Provide the (x, y) coordinate of the cell's center where the given text is located.  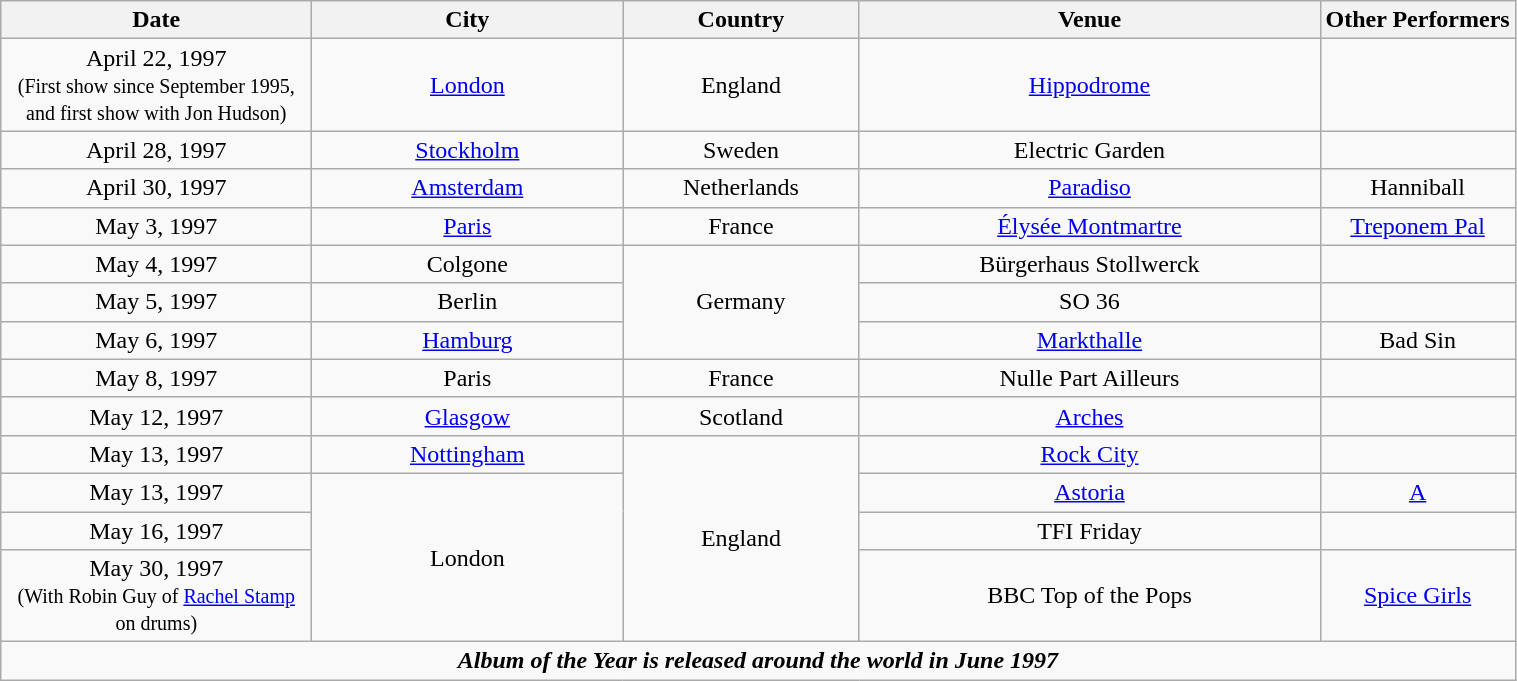
A (1418, 492)
City (468, 20)
Date (156, 20)
Rock City (1090, 454)
May 6, 1997 (156, 340)
TFI Friday (1090, 531)
Germany (741, 302)
SO 36 (1090, 302)
Scotland (741, 416)
May 3, 1997 (156, 226)
Astoria (1090, 492)
Sweden (741, 150)
Arches (1090, 416)
Spice Girls (1418, 596)
Country (741, 20)
BBC Top of the Pops (1090, 596)
Bürgerhaus Stollwerck (1090, 264)
Colgone (468, 264)
May 30, 1997(With Robin Guy of Rachel Stamp on drums) (156, 596)
Stockholm (468, 150)
Hippodrome (1090, 85)
Glasgow (468, 416)
May 5, 1997 (156, 302)
Paradiso (1090, 188)
Other Performers (1418, 20)
Netherlands (741, 188)
May 12, 1997 (156, 416)
Treponem Pal (1418, 226)
Élysée Montmartre (1090, 226)
May 8, 1997 (156, 378)
April 30, 1997 (156, 188)
Bad Sin (1418, 340)
Album of the Year is released around the world in June 1997 (758, 661)
Markthalle (1090, 340)
April 22, 1997(First show since September 1995, and first show with Jon Hudson) (156, 85)
April 28, 1997 (156, 150)
May 4, 1997 (156, 264)
May 16, 1997 (156, 531)
Berlin (468, 302)
Hamburg (468, 340)
Nulle Part Ailleurs (1090, 378)
Nottingham (468, 454)
Hanniball (1418, 188)
Electric Garden (1090, 150)
Venue (1090, 20)
Amsterdam (468, 188)
